Search for the cell housing the specified text and yield its [X, Y] center coordinate. 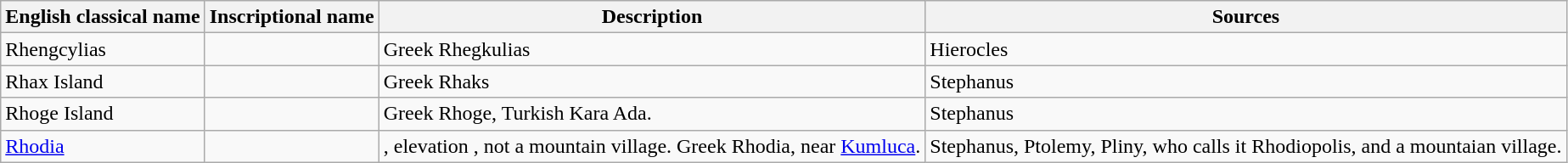
Rhoge Island [103, 114]
Inscriptional name [292, 17]
Greek Rhegkulias [652, 49]
Rhax Island [103, 81]
Stephanus, Ptolemy, Pliny, who calls it Rhodiopolis, and a mountaian village. [1246, 146]
Hierocles [1246, 49]
Rhodia [103, 146]
Greek Rhaks [652, 81]
Greek Rhoge, Turkish Kara Ada. [652, 114]
, elevation , not a mountain village. Greek Rhodia, near Kumluca. [652, 146]
Rhengcylias [103, 49]
Sources [1246, 17]
English classical name [103, 17]
Description [652, 17]
